Capture the cell that displays the provided text and extract its (X, Y) central coordinate. 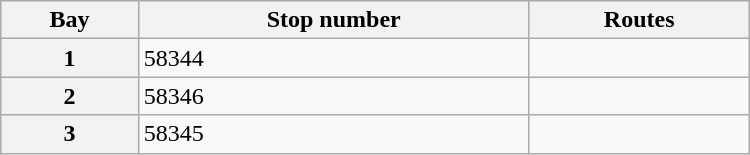
3 (70, 134)
58344 (334, 58)
Routes (639, 20)
Stop number (334, 20)
Bay (70, 20)
2 (70, 96)
1 (70, 58)
58346 (334, 96)
58345 (334, 134)
